Scan for the cell matching the given text and deliver its [x, y] coordinate at center. 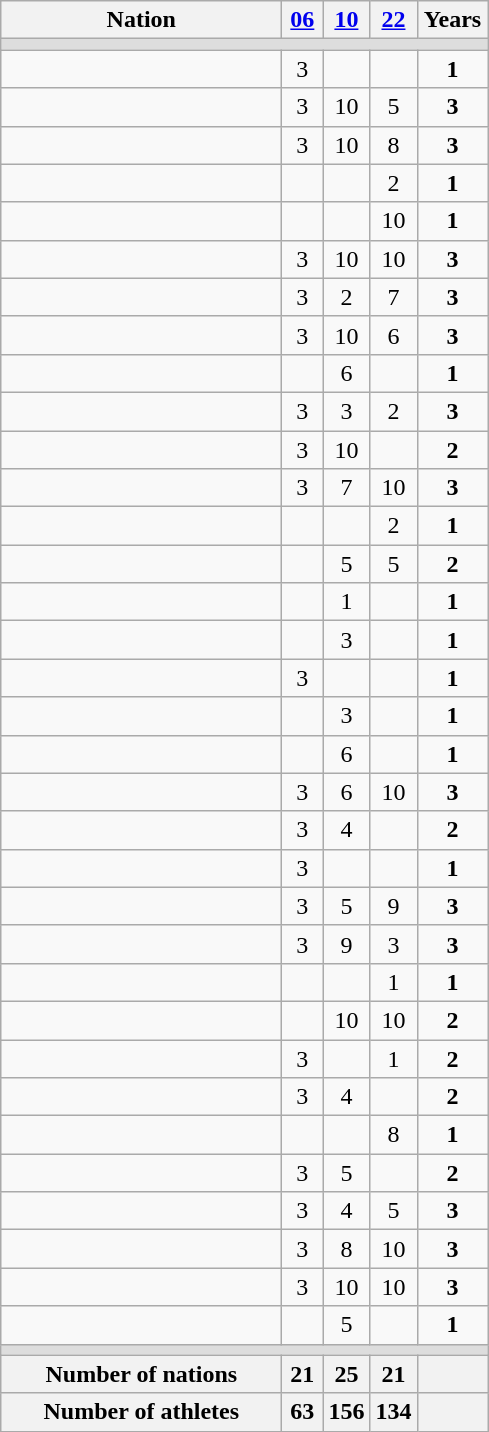
Years [452, 20]
Number of athletes [142, 1412]
63 [302, 1412]
06 [302, 20]
134 [394, 1412]
Number of nations [142, 1374]
Nation [142, 20]
22 [394, 20]
156 [346, 1412]
25 [346, 1374]
